Return the (X, Y) coordinate for the center point of the cell that contains the specified text.  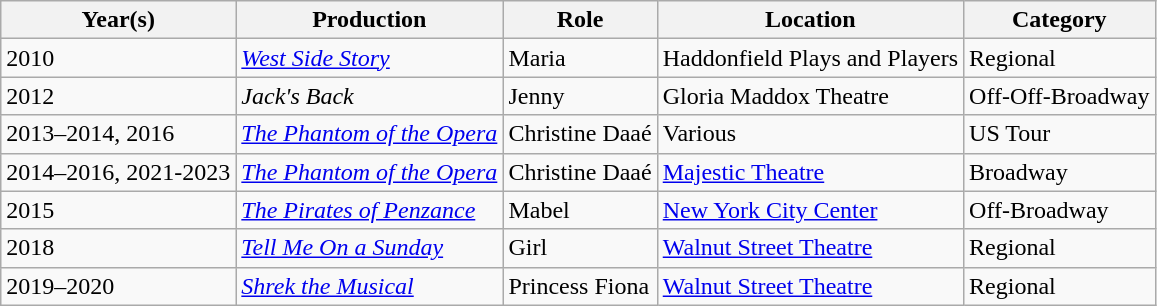
2019–2020 (118, 286)
Jack's Back (370, 96)
Year(s) (118, 20)
West Side Story (370, 58)
Off-Broadway (1060, 210)
Girl (580, 248)
Haddonfield Plays and Players (810, 58)
The Pirates of Penzance (370, 210)
Shrek the Musical (370, 286)
Mabel (580, 210)
Location (810, 20)
US Tour (1060, 134)
Category (1060, 20)
New York City Center (810, 210)
Jenny (580, 96)
Princess Fiona (580, 286)
2013–2014, 2016 (118, 134)
Gloria Maddox Theatre (810, 96)
2010 (118, 58)
Role (580, 20)
Majestic Theatre (810, 172)
Broadway (1060, 172)
2012 (118, 96)
Maria (580, 58)
Production (370, 20)
Tell Me On a Sunday (370, 248)
2014–2016, 2021-2023 (118, 172)
Various (810, 134)
2018 (118, 248)
2015 (118, 210)
Off-Off-Broadway (1060, 96)
